For the text-containing cell, return its midpoint in [x, y] coordinate format. 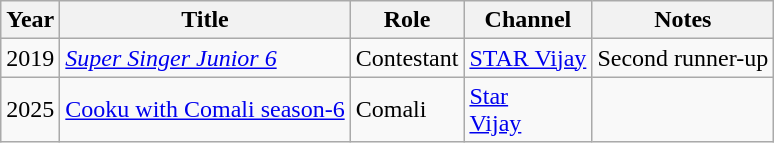
Second runner-up [683, 58]
StarVijay [528, 110]
Comali [407, 110]
2025 [30, 110]
Cooku with Comali season-6 [205, 110]
Channel [528, 20]
Super Singer Junior 6 [205, 58]
2019 [30, 58]
Title [205, 20]
Contestant [407, 58]
Notes [683, 20]
Role [407, 20]
STAR Vijay [528, 58]
Year [30, 20]
